Search for the cell housing the specified text and yield its (X, Y) center coordinate. 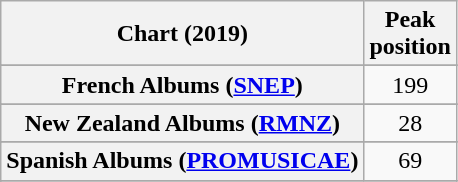
French Albums (SNEP) (182, 85)
Chart (2019) (182, 34)
199 (410, 85)
69 (410, 161)
Peakposition (410, 34)
28 (410, 123)
New Zealand Albums (RMNZ) (182, 123)
Spanish Albums (PROMUSICAE) (182, 161)
